For the text-containing cell, return its midpoint in (x, y) coordinate format. 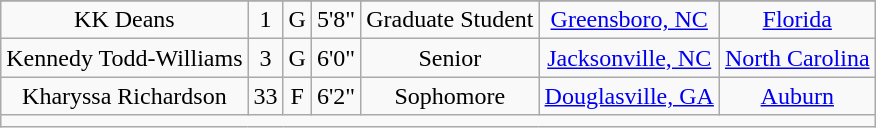
F (297, 96)
Greensboro, NC (629, 20)
5'8" (336, 20)
Douglasville, GA (629, 96)
Graduate Student (450, 20)
North Carolina (797, 58)
Florida (797, 20)
6'2" (336, 96)
Jacksonville, NC (629, 58)
Kharyssa Richardson (124, 96)
Kennedy Todd-Williams (124, 58)
Senior (450, 58)
33 (266, 96)
1 (266, 20)
3 (266, 58)
6'0" (336, 58)
Sophomore (450, 96)
Auburn (797, 96)
KK Deans (124, 20)
